Provide the (X, Y) coordinate of the cell's center where the given text is located.  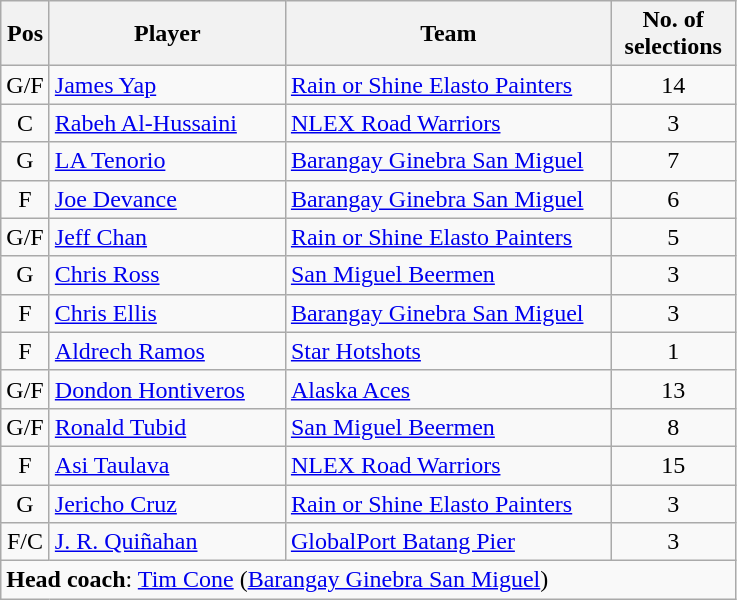
14 (673, 85)
Player (167, 34)
No. of selections (673, 34)
C (26, 123)
7 (673, 161)
Team (448, 34)
J. R. Quiñahan (167, 542)
Pos (26, 34)
Alaska Aces (448, 389)
Dondon Hontiveros (167, 389)
Chris Ellis (167, 313)
Head coach: Tim Cone (Barangay Ginebra San Miguel) (368, 580)
Jeff Chan (167, 237)
Aldrech Ramos (167, 351)
1 (673, 351)
F/C (26, 542)
LA Tenorio (167, 161)
8 (673, 427)
6 (673, 199)
Joe Devance (167, 199)
Star Hotshots (448, 351)
Ronald Tubid (167, 427)
15 (673, 465)
Asi Taulava (167, 465)
Rabeh Al-Hussaini (167, 123)
Jericho Cruz (167, 503)
Chris Ross (167, 275)
GlobalPort Batang Pier (448, 542)
James Yap (167, 85)
5 (673, 237)
13 (673, 389)
